Locate the cell with the specified text and output its [X, Y] center coordinate. 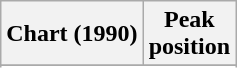
Peakposition [189, 34]
Chart (1990) [72, 34]
